Pinpoint the cell where the given text exists, returning its (x, y) midpoint coordinate. 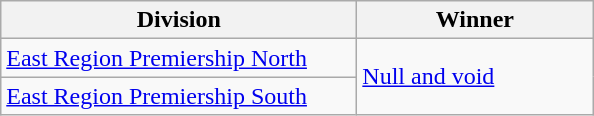
Division (179, 20)
East Region Premiership South (179, 96)
East Region Premiership North (179, 58)
Null and void (475, 77)
Winner (475, 20)
